Search for the cell housing the specified text and yield its (x, y) center coordinate. 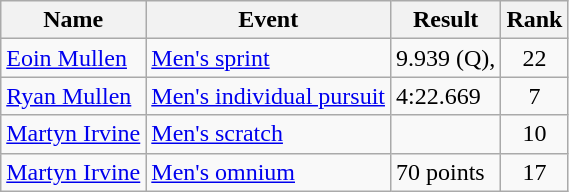
9.939 (Q), (445, 58)
Result (445, 20)
Men's sprint (268, 58)
Eoin Mullen (74, 58)
Name (74, 20)
17 (534, 172)
Event (268, 20)
22 (534, 58)
Rank (534, 20)
Ryan Mullen (74, 96)
4:22.669 (445, 96)
70 points (445, 172)
Men's individual pursuit (268, 96)
7 (534, 96)
Men's scratch (268, 134)
Men's omnium (268, 172)
10 (534, 134)
